Provide the (x, y) coordinate of the cell's center where the given text is located.  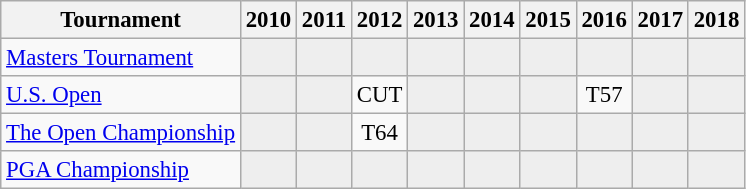
Tournament (121, 20)
2017 (660, 20)
PGA Championship (121, 170)
U.S. Open (121, 95)
2011 (324, 20)
Masters Tournament (121, 58)
T64 (379, 133)
T57 (604, 95)
2014 (492, 20)
2015 (548, 20)
2018 (716, 20)
2010 (268, 20)
2012 (379, 20)
The Open Championship (121, 133)
2016 (604, 20)
CUT (379, 95)
2013 (436, 20)
